Detect which cell encompasses the target text, then output its (x, y) center coordinate. 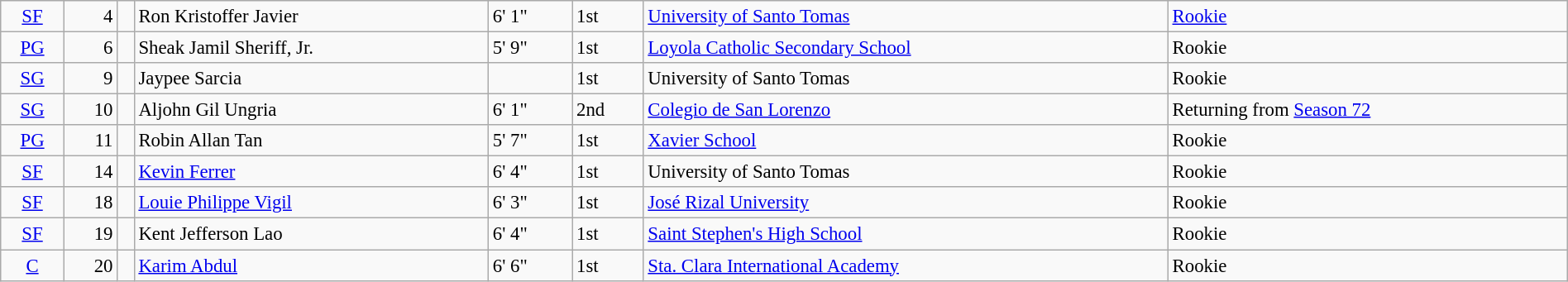
José Rizal University (906, 203)
Robin Allan Tan (311, 141)
Aljohn Gil Ungria (311, 110)
Louie Philippe Vigil (311, 203)
C (33, 265)
6 (90, 48)
Returning from Season 72 (1368, 110)
5' 9" (531, 48)
Ron Kristoffer Javier (311, 17)
2nd (608, 110)
Kent Jefferson Lao (311, 234)
10 (90, 110)
20 (90, 265)
14 (90, 172)
6' 3" (531, 203)
18 (90, 203)
11 (90, 141)
Xavier School (906, 141)
Loyola Catholic Secondary School (906, 48)
Sta. Clara International Academy (906, 265)
5' 7" (531, 141)
4 (90, 17)
6' 6" (531, 265)
9 (90, 79)
Karim Abdul (311, 265)
Saint Stephen's High School (906, 234)
19 (90, 234)
Kevin Ferrer (311, 172)
Colegio de San Lorenzo (906, 110)
Jaypee Sarcia (311, 79)
Sheak Jamil Sheriff, Jr. (311, 48)
